From the cell containing the given text, extract its center point as (X, Y) coordinate. 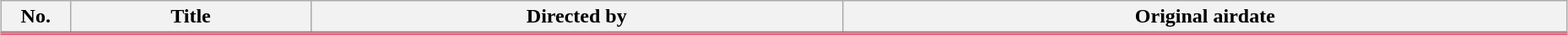
No. (35, 17)
Title (191, 17)
Original airdate (1205, 17)
Directed by (576, 17)
